Capture the cell that displays the provided text and extract its [x, y] central coordinate. 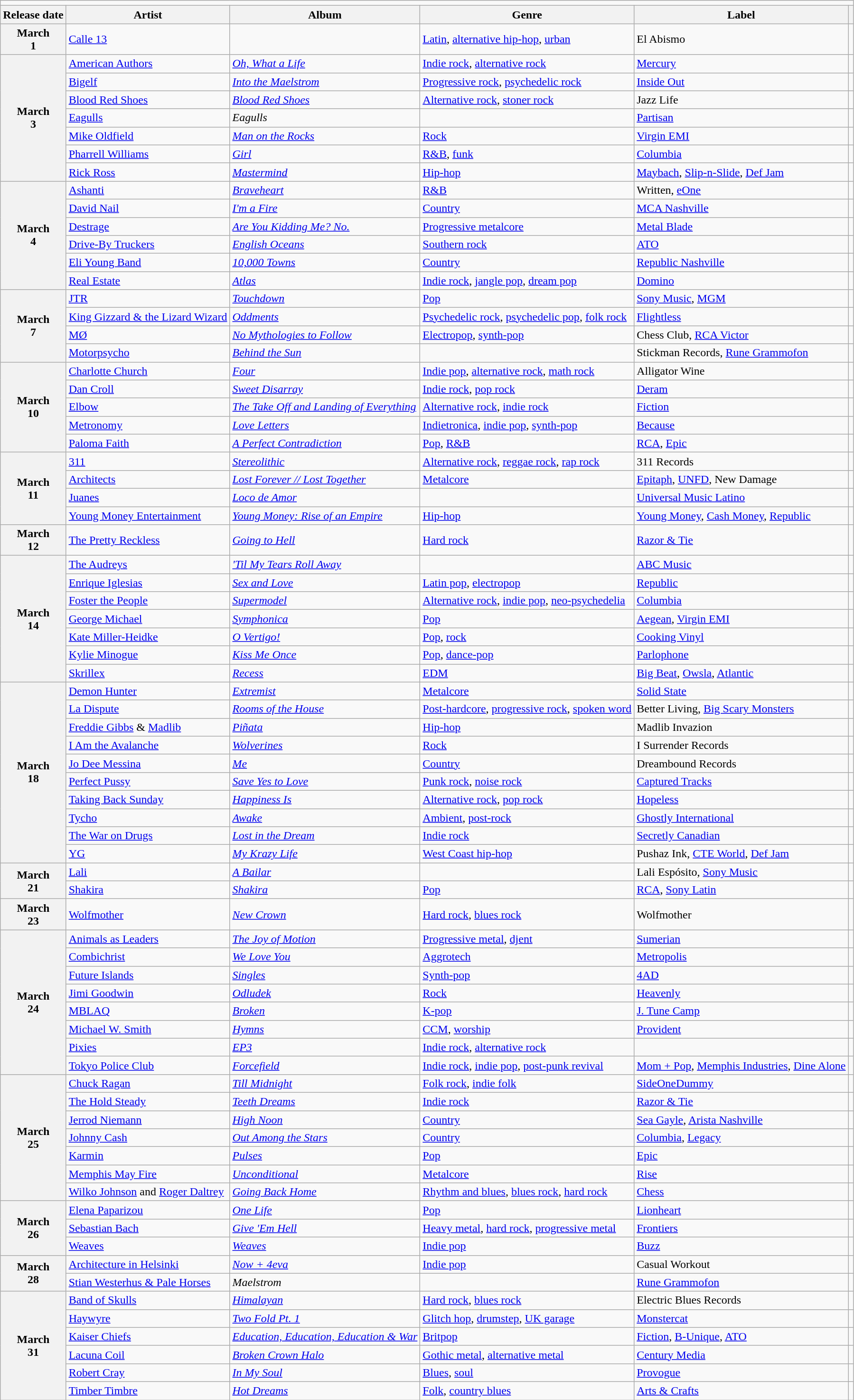
Loco de Amor [325, 497]
March3 [33, 118]
Rise [741, 1174]
Band of Skulls [148, 1300]
Pharrell Williams [148, 154]
Oh, What a Life [325, 64]
March7 [33, 326]
March10 [33, 407]
We Love You [325, 957]
Provident [741, 1029]
March12 [33, 540]
Deram [741, 389]
Braveheart [325, 190]
Stian Westerhus & Pale Horses [148, 1282]
CCM, worship [527, 1029]
Maybach, Slip-n-Slide, Def Jam [741, 172]
Monstercat [741, 1318]
Teeth Dreams [325, 1101]
Architecture in Helsinki [148, 1264]
R&B [527, 190]
Republic [741, 583]
Metropolis [741, 957]
Lacuna Coil [148, 1354]
Pushaz Ink, CTE World, Def Jam [741, 854]
Give 'Em Hell [325, 1228]
Big Beat, Owsla, Atlantic [741, 673]
Casual Workout [741, 1264]
Arts & Crafts [741, 1391]
Sweet Disarray [325, 389]
Dan Croll [148, 389]
MØ [148, 335]
Extremist [325, 691]
Alternative rock, stoner rock [527, 100]
Himalayan [325, 1300]
Metronomy [148, 425]
Stickman Records, Rune Grammofon [741, 353]
Young Money: Rise of an Empire [325, 515]
Progressive rock, psychedelic rock [527, 82]
Touchdown [325, 299]
Label [741, 15]
J. Tune Camp [741, 1011]
Behind the Sun [325, 353]
Broken Crown Halo [325, 1354]
Alternative rock, reggae rock, rap rock [527, 461]
Sumerian [741, 939]
Genre [527, 15]
Education, Education, Education & War [325, 1336]
Out Among the Stars [325, 1138]
Real Estate [148, 281]
Kate Miller-Heidke [148, 637]
Punk rock, noise rock [527, 781]
Paloma Faith [148, 443]
Recess [325, 673]
The Joy of Motion [325, 939]
Indie rock, indie pop, post-punk revival [527, 1065]
Going to Hell [325, 540]
March18 [33, 772]
Rooms of the House [325, 709]
Rick Ross [148, 172]
Glitch hop, drumstep, UK garage [527, 1318]
Mom + Pop, Memphis Industries, Dine Alone [741, 1065]
Virgin EMI [741, 136]
A Perfect Contradiction [325, 443]
Pop, R&B [527, 443]
Jerrod Niemann [148, 1119]
Ashanti [148, 190]
March24 [33, 1002]
Sea Gayle, Arista Nashville [741, 1119]
Progressive metal, djent [527, 939]
Secretly Canadian [741, 836]
Universal Music Latino [741, 497]
Save Yes to Love [325, 781]
Young Money, Cash Money, Republic [741, 515]
Kylie Minogue [148, 655]
Pop, dance-pop [527, 655]
Architects [148, 479]
Demon Hunter [148, 691]
Sony Music, MGM [741, 299]
New Crown [325, 915]
311 Records [741, 461]
10,000 Towns [325, 263]
Elena Paparizou [148, 1210]
Release date [33, 15]
Oddments [325, 317]
March14 [33, 619]
I'm a Fire [325, 208]
March26 [33, 1228]
Charlotte Church [148, 371]
Captured Tracks [741, 781]
Progressive metalcore [527, 227]
Odludek [325, 993]
Wilko Johnson and Roger Daltrey [148, 1192]
Freddie Gibbs & Madlib [148, 727]
Written, eOne [741, 190]
No Mythologies to Follow [325, 335]
Forcefield [325, 1065]
Fiction [741, 407]
Supermodel [325, 601]
Me [325, 763]
Future Islands [148, 975]
March11 [33, 488]
Karmin [148, 1156]
EDM [527, 673]
Provogue [741, 1372]
Heavenly [741, 993]
Heavy metal, hard rock, progressive metal [527, 1228]
March28 [33, 1273]
Skrillex [148, 673]
Calle 13 [148, 39]
SideOneDummy [741, 1083]
Perfect Pussy [148, 781]
Dreambound Records [741, 763]
Johnny Cash [148, 1138]
Lali [148, 872]
King Gizzard & the Lizard Wizard [148, 317]
Lost Forever // Lost Together [325, 479]
Artist [148, 15]
Hard rock [527, 540]
The Pretty Reckless [148, 540]
Gothic metal, alternative metal [527, 1354]
Chess [741, 1192]
Tycho [148, 817]
Latin, alternative hip-hop, urban [527, 39]
The Audreys [148, 565]
Into the Maelstrom [325, 82]
Britpop [527, 1336]
A Bailar [325, 872]
Synth-pop [527, 975]
Elbow [148, 407]
YG [148, 854]
In My Soul [325, 1372]
Juanes [148, 497]
Sebastian Bach [148, 1228]
Hopeless [741, 799]
Latin pop, electropop [527, 583]
Motorpsycho [148, 353]
Two Fold Pt. 1 [325, 1318]
I Am the Avalanche [148, 745]
Alternative rock, indie pop, neo-psychedelia [527, 601]
Kaiser Chiefs [148, 1336]
Pop, rock [527, 637]
Indie rock, pop rock [527, 389]
Columbia, Legacy [741, 1138]
Epitaph, UNFD, New Damage [741, 479]
Awake [325, 817]
ABC Music [741, 565]
Girl [325, 154]
Animals as Leaders [148, 939]
Ambient, post-rock [527, 817]
Fiction, B-Unique, ATO [741, 1336]
High Noon [325, 1119]
West Coast hip-hop [527, 854]
Stereolithic [325, 461]
Partisan [741, 118]
Hot Dreams [325, 1391]
One Life [325, 1210]
Madlib Invazion [741, 727]
The Hold Steady [148, 1101]
Are You Kidding Me? No. [325, 227]
Jo Dee Messina [148, 763]
George Michael [148, 619]
Drive-By Truckers [148, 245]
R&B, funk [527, 154]
Flightless [741, 317]
Enrique Iglesias [148, 583]
Indie rock, jangle pop, dream pop [527, 281]
Timber Timbre [148, 1391]
Maelstrom [325, 1282]
El Abismo [741, 39]
Electropop, synth-pop [527, 335]
Symphonica [325, 619]
March4 [33, 235]
Going Back Home [325, 1192]
Rune Grammofon [741, 1282]
Aegean, Virgin EMI [741, 619]
Combichrist [148, 957]
My Krazy Life [325, 854]
311 [148, 461]
English Oceans [325, 245]
Michael W. Smith [148, 1029]
Better Living, Big Scary Monsters [741, 709]
American Authors [148, 64]
Aggrotech [527, 957]
March31 [33, 1345]
Post-hardcore, progressive rock, spoken word [527, 709]
Alternative rock, indie rock [527, 407]
Happiness Is [325, 799]
Buzz [741, 1246]
Unconditional [325, 1174]
Epic [741, 1156]
Metal Blade [741, 227]
Now + 4eva [325, 1264]
Chuck Ragan [148, 1083]
ATO [741, 245]
Lost in the Dream [325, 836]
Parlophone [741, 655]
Mastermind [325, 172]
JTR [148, 299]
Four [325, 371]
Blues, soul [527, 1372]
I Surrender Records [741, 745]
RCA, Sony Latin [741, 890]
O Vertigo! [325, 637]
K-pop [527, 1011]
Atlas [325, 281]
Because [741, 425]
Man on the Rocks [325, 136]
Rhythm and blues, blues rock, hard rock [527, 1192]
Eli Young Band [148, 263]
Pulses [325, 1156]
Jazz Life [741, 100]
The Take Off and Landing of Everything [325, 407]
David Nail [148, 208]
Chess Club, RCA Victor [741, 335]
Sex and Love [325, 583]
Mercury [741, 64]
Hymns [325, 1029]
March1 [33, 39]
Taking Back Sunday [148, 799]
Broken [325, 1011]
La Dispute [148, 709]
Solid State [741, 691]
Domino [741, 281]
Psychedelic rock, psychedelic pop, folk rock [527, 317]
Folk, country blues [527, 1391]
Destrage [148, 227]
Album [325, 15]
Indietronica, indie pop, synth-pop [527, 425]
Century Media [741, 1354]
March21 [33, 881]
RCA, Epic [741, 443]
Bigelf [148, 82]
Alternative rock, pop rock [527, 799]
Young Money Entertainment [148, 515]
Singles [325, 975]
Cooking Vinyl [741, 637]
MCA Nashville [741, 208]
'Til My Tears Roll Away [325, 565]
Alligator Wine [741, 371]
Haywyre [148, 1318]
March25 [33, 1137]
Memphis May Fire [148, 1174]
Frontiers [741, 1228]
Lionheart [741, 1210]
4AD [741, 975]
The War on Drugs [148, 836]
Kiss Me Once [325, 655]
Pixies [148, 1047]
Jimi Goodwin [148, 993]
Wolverines [325, 745]
Foster the People [148, 601]
Republic Nashville [741, 263]
Lali Espósito, Sony Music [741, 872]
Southern rock [527, 245]
Folk rock, indie folk [527, 1083]
Love Letters [325, 425]
Ghostly International [741, 817]
Till Midnight [325, 1083]
Tokyo Police Club [148, 1065]
Inside Out [741, 82]
Robert Cray [148, 1372]
Mike Oldfield [148, 136]
Indie pop, alternative rock, math rock [527, 371]
MBLAQ [148, 1011]
Piñata [325, 727]
EP3 [325, 1047]
Electric Blues Records [741, 1300]
March23 [33, 915]
